Pinpoint the cell where the given text exists, returning its (X, Y) midpoint coordinate. 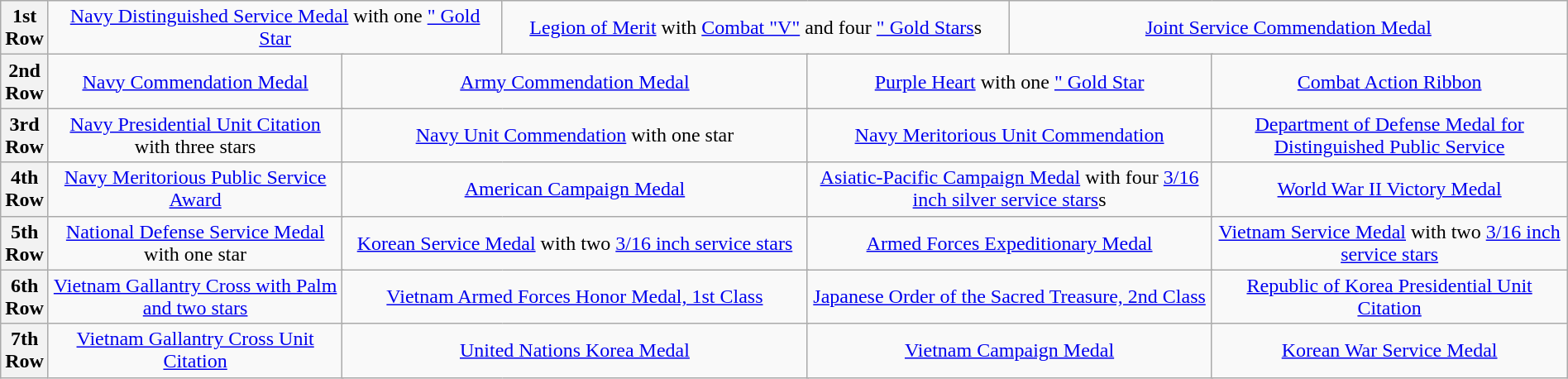
Vietnam Service Medal with two 3/16 inch service stars (1389, 243)
Navy Unit Commendation with one star (575, 136)
Legion of Merit with Combat "V" and four " Gold Starss (756, 28)
Vietnam Armed Forces Honor Medal, 1st Class (575, 296)
Purple Heart with one " Gold Star (1009, 81)
Navy Meritorious Unit Commendation (1009, 136)
5thRow (25, 243)
3rdRow (25, 136)
Armed Forces Expeditionary Medal (1009, 243)
National Defense Service Medal with one star (195, 243)
Navy Meritorious Public Service Award (195, 189)
Japanese Order of the Sacred Treasure, 2nd Class (1009, 296)
Navy Presidential Unit Citation with three stars (195, 136)
Joint Service Commendation Medal (1288, 28)
World War II Victory Medal (1389, 189)
Navy Distinguished Service Medal with one " Gold Star (275, 28)
Army Commendation Medal (575, 81)
Navy Commendation Medal (195, 81)
Vietnam Campaign Medal (1009, 351)
American Campaign Medal (575, 189)
Asiatic-Pacific Campaign Medal with four 3/16 inch silver service starss (1009, 189)
7thRow (25, 351)
United Nations Korea Medal (575, 351)
2ndRow (25, 81)
Combat Action Ribbon (1389, 81)
Korean War Service Medal (1389, 351)
6thRow (25, 296)
4thRow (25, 189)
Vietnam Gallantry Cross Unit Citation (195, 351)
Department of Defense Medal for Distinguished Public Service (1389, 136)
1stRow (25, 28)
Republic of Korea Presidential Unit Citation (1389, 296)
Vietnam Gallantry Cross with Palm and two stars (195, 296)
Korean Service Medal with two 3/16 inch service stars (575, 243)
